Detect which cell encompasses the target text, then output its [x, y] center coordinate. 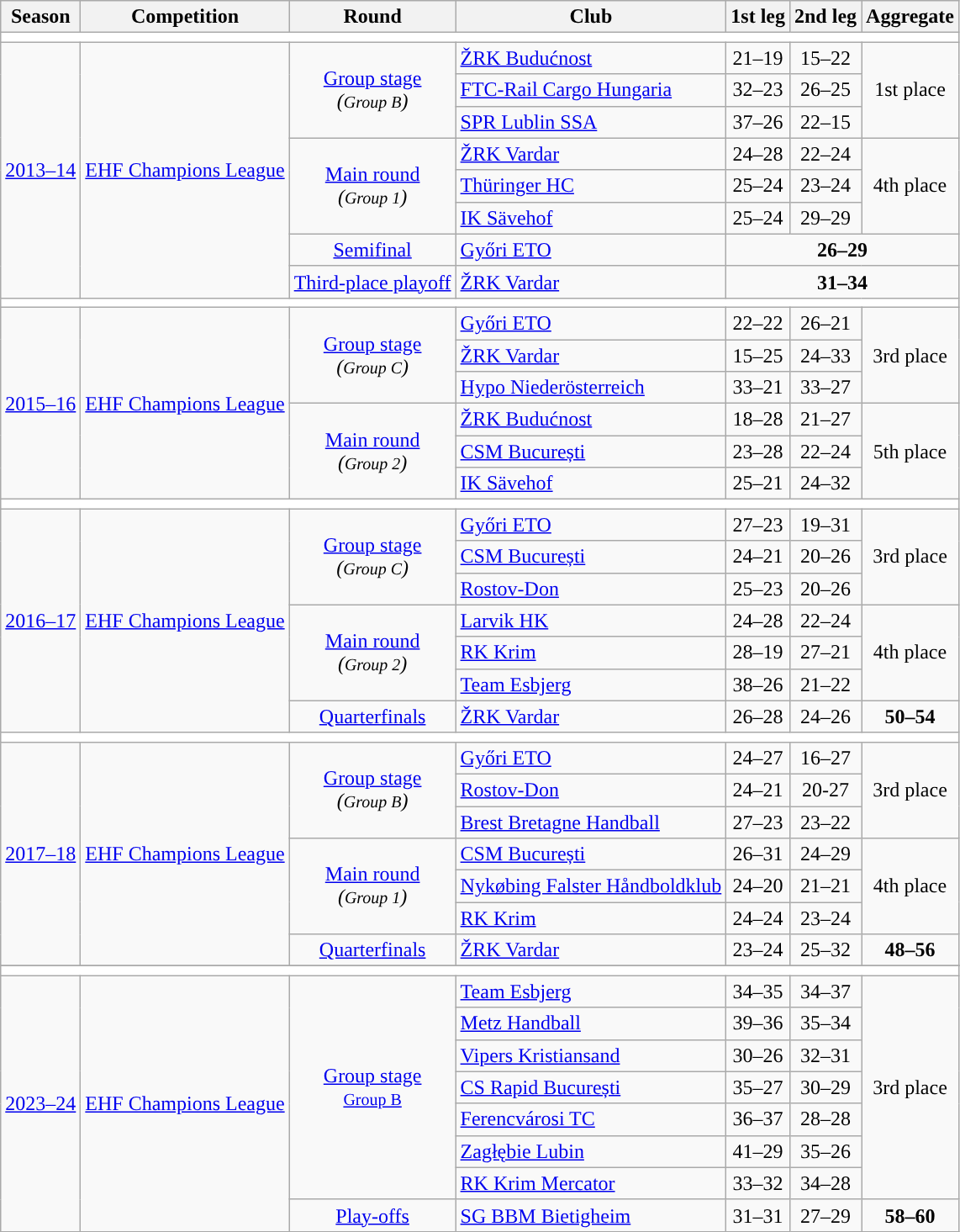
33–32 [758, 1183]
30–26 [758, 1055]
Third-place playoff [372, 282]
Season [40, 17]
2016–17 [40, 621]
25–23 [758, 589]
48–56 [910, 950]
Metz Handball [591, 1023]
Ferencvárosi TC [591, 1119]
SG BBM Bietigheim [591, 1215]
15–25 [758, 356]
20-27 [825, 790]
25–21 [758, 484]
23–28 [758, 452]
Play-offs [372, 1215]
CS Rapid București [591, 1087]
FTC-Rail Cargo Hungaria [591, 90]
33–21 [758, 388]
31–31 [758, 1215]
25–32 [825, 950]
34–37 [825, 991]
32–23 [758, 90]
Group stage(Group B) [372, 790]
26–28 [758, 716]
2015–16 [40, 403]
24–32 [825, 484]
24–26 [825, 716]
24–20 [758, 886]
Group stage (Group B) [372, 90]
34–28 [825, 1183]
35–27 [758, 1087]
22–22 [758, 323]
1st place [910, 90]
34–35 [758, 991]
19–31 [825, 525]
24–33 [825, 356]
58–60 [910, 1215]
22–15 [825, 122]
Nykøbing Falster Håndboldklub [591, 886]
1st leg [758, 17]
21–19 [758, 58]
Competition [185, 17]
2nd leg [825, 17]
33–27 [825, 388]
37–26 [758, 122]
21–27 [825, 420]
Semifinal [372, 250]
Zagłębie Lubin [591, 1151]
2017–18 [40, 854]
15–22 [825, 58]
24–24 [758, 918]
35–26 [825, 1151]
Aggregate [910, 17]
31–34 [842, 282]
38–26 [758, 685]
30–29 [825, 1087]
39–36 [758, 1023]
24–27 [758, 758]
35–34 [825, 1023]
23–22 [825, 822]
2013–14 [40, 170]
Thüringer HC [591, 186]
SPR Lublin SSA [591, 122]
Round [372, 17]
26–31 [758, 854]
27–29 [825, 1215]
27–21 [825, 653]
26–21 [825, 323]
2023–24 [40, 1103]
28–19 [758, 653]
RK Krim Mercator [591, 1183]
24–29 [825, 854]
18–28 [758, 420]
5th place [910, 452]
Vipers Kristiansand [591, 1055]
41–29 [758, 1151]
21–21 [825, 886]
16–27 [825, 758]
Group stageGroup B [372, 1087]
Brest Bretagne Handball [591, 822]
Larvik HK [591, 621]
28–28 [825, 1119]
50–54 [910, 716]
26–25 [825, 90]
26–29 [842, 250]
32–31 [825, 1055]
29–29 [825, 218]
Hypo Niederösterreich [591, 388]
21–22 [825, 685]
36–37 [758, 1119]
Club [591, 17]
